Search for the cell housing the specified text and yield its (X, Y) center coordinate. 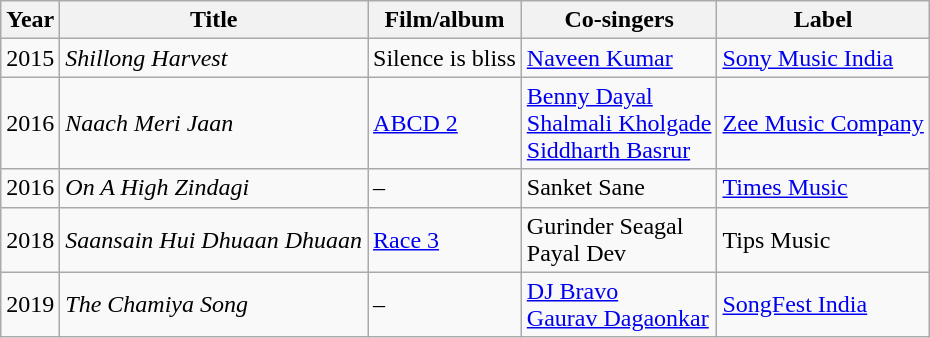
2019 (30, 304)
Sony Music India (823, 58)
Naach Meri Jaan (214, 123)
DJ BravoGaurav Dagaonkar (619, 304)
Shillong Harvest (214, 58)
Tips Music (823, 240)
2018 (30, 240)
Gurinder SeagalPayal Dev (619, 240)
2015 (30, 58)
Zee Music Company (823, 123)
Naveen Kumar (619, 58)
Sanket Sane (619, 188)
Co-singers (619, 20)
On A High Zindagi (214, 188)
The Chamiya Song (214, 304)
Times Music (823, 188)
Film/album (445, 20)
Silence is bliss (445, 58)
ABCD 2 (445, 123)
Title (214, 20)
SongFest India (823, 304)
Year (30, 20)
Saansain Hui Dhuaan Dhuaan (214, 240)
Label (823, 20)
Race 3 (445, 240)
Benny DayalShalmali KholgadeSiddharth Basrur (619, 123)
